Locate the cell with the specified text and output its [x, y] center coordinate. 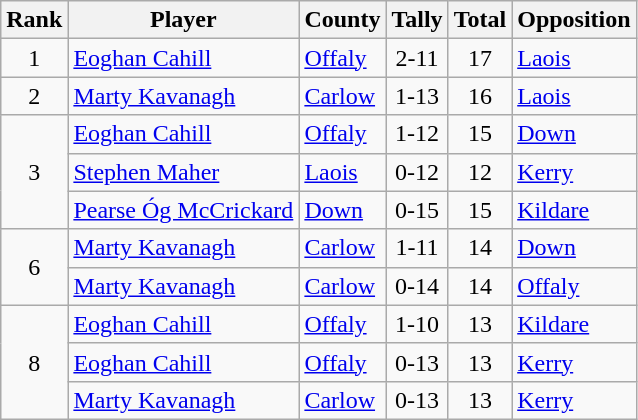
0-12 [417, 172]
12 [480, 172]
1-10 [417, 324]
16 [480, 96]
Pearse Óg McCrickard [184, 210]
0-15 [417, 210]
Stephen Maher [184, 172]
1 [34, 58]
Player [184, 20]
3 [34, 172]
Total [480, 20]
County [342, 20]
8 [34, 362]
2-11 [417, 58]
2 [34, 96]
Rank [34, 20]
0-14 [417, 286]
1-12 [417, 134]
1-11 [417, 248]
17 [480, 58]
Tally [417, 20]
1-13 [417, 96]
Opposition [574, 20]
6 [34, 267]
